Determine the (x, y) coordinate at the center of the cell enclosing the given text.  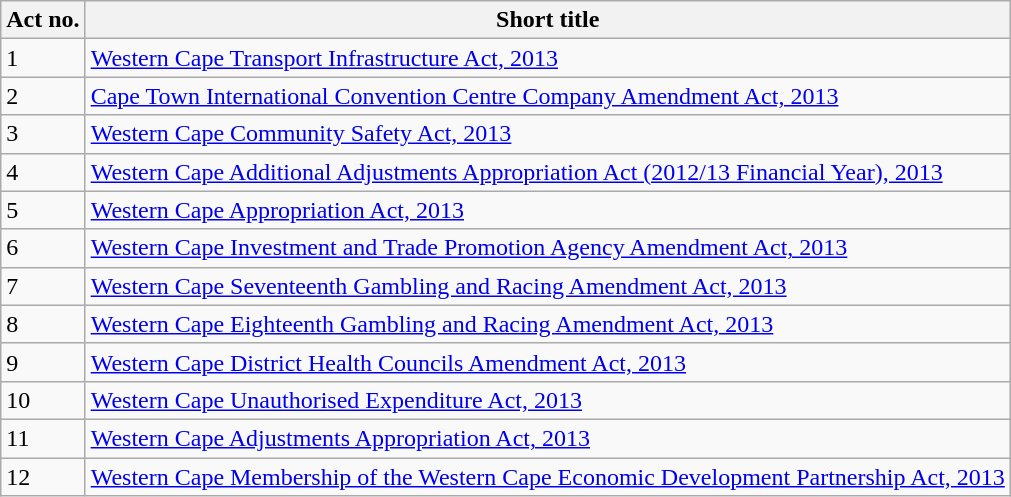
Western Cape Additional Adjustments Appropriation Act (2012/13 Financial Year), 2013 (548, 172)
Western Cape District Health Councils Amendment Act, 2013 (548, 362)
5 (43, 210)
3 (43, 134)
Western Cape Membership of the Western Cape Economic Development Partnership Act, 2013 (548, 477)
4 (43, 172)
Western Cape Investment and Trade Promotion Agency Amendment Act, 2013 (548, 248)
Western Cape Adjustments Appropriation Act, 2013 (548, 438)
8 (43, 324)
2 (43, 96)
11 (43, 438)
10 (43, 400)
Act no. (43, 20)
Western Cape Unauthorised Expenditure Act, 2013 (548, 400)
Western Cape Appropriation Act, 2013 (548, 210)
6 (43, 248)
Short title (548, 20)
Western Cape Seventeenth Gambling and Racing Amendment Act, 2013 (548, 286)
1 (43, 58)
Western Cape Eighteenth Gambling and Racing Amendment Act, 2013 (548, 324)
Cape Town International Convention Centre Company Amendment Act, 2013 (548, 96)
7 (43, 286)
9 (43, 362)
12 (43, 477)
Western Cape Transport Infrastructure Act, 2013 (548, 58)
Western Cape Community Safety Act, 2013 (548, 134)
